Output the (x, y) coordinate of the center of the cell containing the given text.  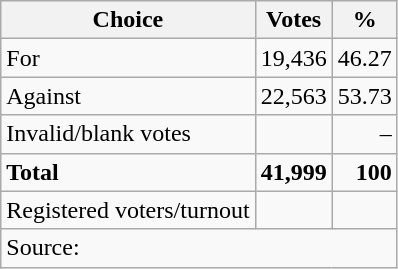
– (364, 134)
Choice (128, 20)
22,563 (294, 96)
Registered voters/turnout (128, 210)
Total (128, 172)
% (364, 20)
Against (128, 96)
Invalid/blank votes (128, 134)
53.73 (364, 96)
19,436 (294, 58)
For (128, 58)
46.27 (364, 58)
Source: (199, 248)
100 (364, 172)
Votes (294, 20)
41,999 (294, 172)
